Determine the (x, y) coordinate at the center of the cell enclosing the given text.  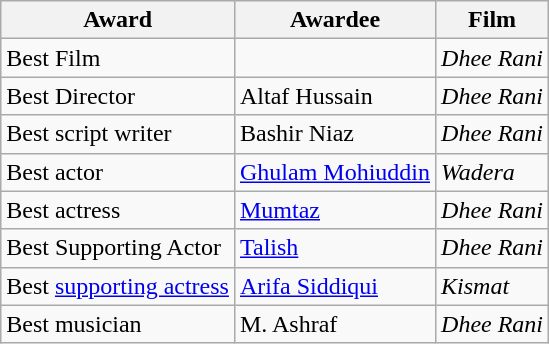
Best Supporting Actor (118, 248)
Altaf Hussain (334, 96)
Wadera (492, 172)
M. Ashraf (334, 324)
Best musician (118, 324)
Best actor (118, 172)
Best actress (118, 210)
Arifa Siddiqui (334, 286)
Best Film (118, 58)
Bashir Niaz (334, 134)
Kismat (492, 286)
Film (492, 20)
Ghulam Mohiuddin (334, 172)
Awardee (334, 20)
Mumtaz (334, 210)
Award (118, 20)
Best script writer (118, 134)
Best supporting actress (118, 286)
Best Director (118, 96)
Talish (334, 248)
